Output the (x, y) coordinate of the center of the cell containing the given text.  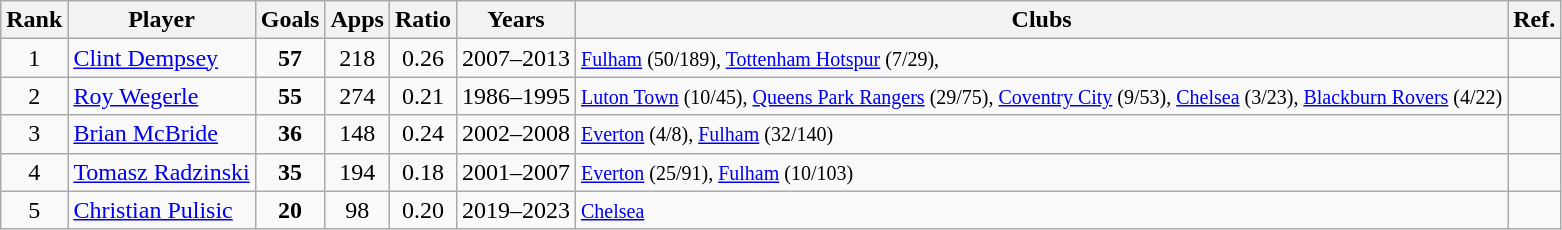
Ratio (422, 20)
0.20 (422, 210)
Tomasz Radzinski (162, 172)
0.26 (422, 58)
Luton Town (10/45), Queens Park Rangers (29/75), Coventry City (9/53), Chelsea (3/23), Blackburn Rovers (4/22) (1042, 96)
2002–2008 (516, 134)
Everton (25/91), Fulham (10/103) (1042, 172)
Fulham (50/189), Tottenham Hotspur (7/29), (1042, 58)
148 (357, 134)
Years (516, 20)
0.21 (422, 96)
Ref. (1534, 20)
35 (290, 172)
Apps (357, 20)
2007–2013 (516, 58)
Brian McBride (162, 134)
Player (162, 20)
5 (34, 210)
Clint Dempsey (162, 58)
57 (290, 58)
Christian Pulisic (162, 210)
Everton (4/8), Fulham (32/140) (1042, 134)
Goals (290, 20)
20 (290, 210)
3 (34, 134)
36 (290, 134)
Roy Wegerle (162, 96)
1986–1995 (516, 96)
2019–2023 (516, 210)
274 (357, 96)
Chelsea (1042, 210)
0.18 (422, 172)
0.24 (422, 134)
1 (34, 58)
218 (357, 58)
2001–2007 (516, 172)
2 (34, 96)
4 (34, 172)
Rank (34, 20)
55 (290, 96)
98 (357, 210)
194 (357, 172)
Clubs (1042, 20)
